Output the [x, y] coordinate of the center of the cell containing the given text.  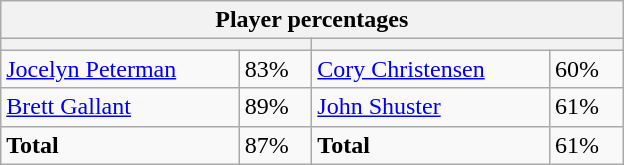
Brett Gallant [120, 107]
89% [276, 107]
Jocelyn Peterman [120, 69]
Cory Christensen [431, 69]
60% [586, 69]
87% [276, 145]
83% [276, 69]
Player percentages [312, 20]
John Shuster [431, 107]
